Pinpoint the cell where the given text exists, returning its (x, y) midpoint coordinate. 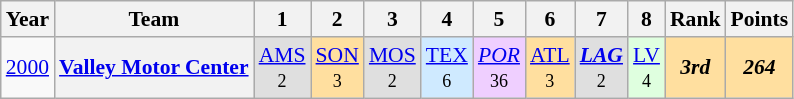
264 (760, 68)
POR36 (499, 68)
AMS2 (282, 68)
3 (392, 19)
MOS2 (392, 68)
7 (602, 19)
2000 (28, 68)
3rd (696, 68)
ATL3 (550, 68)
Valley Motor Center (154, 68)
5 (499, 19)
4 (447, 19)
2 (338, 19)
Team (154, 19)
LAG2 (602, 68)
Year (28, 19)
1 (282, 19)
6 (550, 19)
8 (646, 19)
TEX6 (447, 68)
SON3 (338, 68)
Rank (696, 19)
Points (760, 19)
LV4 (646, 68)
